Identify which cell holds the provided text, then report its (X, Y) central coordinate. 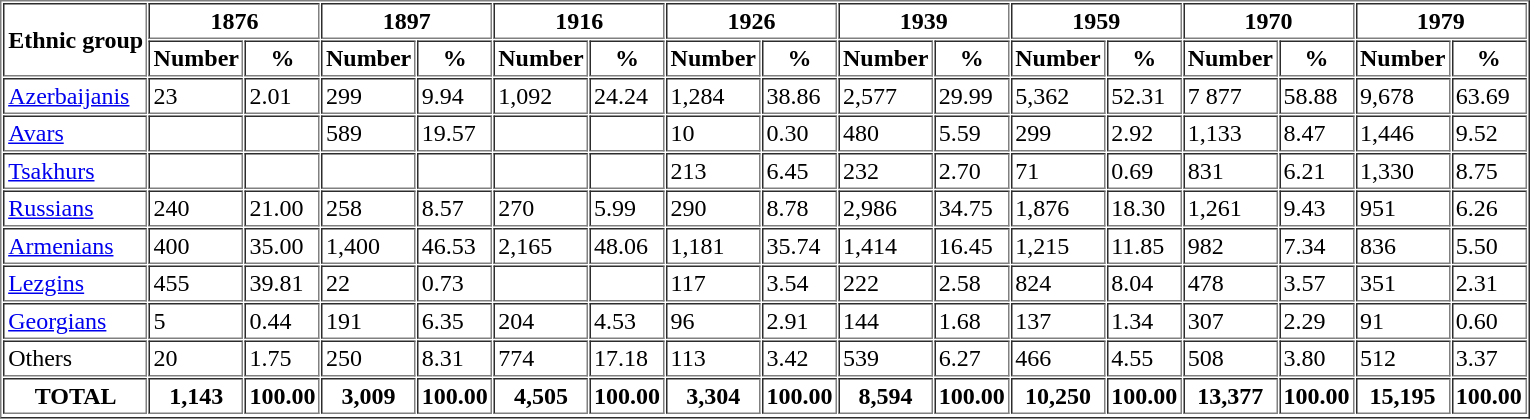
1,876 (1058, 208)
213 (713, 171)
2.29 (1316, 321)
9.52 (1488, 134)
10,250 (1058, 396)
113 (713, 358)
34.75 (972, 208)
1,143 (196, 396)
508 (1230, 358)
836 (1402, 246)
18.30 (1144, 208)
2.91 (800, 321)
21.00 (282, 208)
1876 (234, 21)
Lezgins (76, 284)
290 (713, 208)
307 (1230, 321)
8.57 (454, 208)
2.31 (1488, 284)
6.27 (972, 358)
3.54 (800, 284)
1979 (1440, 21)
0.69 (1144, 171)
91 (1402, 321)
455 (196, 284)
351 (1402, 284)
3.37 (1488, 358)
466 (1058, 358)
16.45 (972, 246)
11.85 (1144, 246)
Others (76, 358)
Armenians (76, 246)
39.81 (282, 284)
7.34 (1316, 246)
3.80 (1316, 358)
71 (1058, 171)
232 (885, 171)
250 (368, 358)
1,284 (713, 96)
8.47 (1316, 134)
2,165 (541, 246)
0.30 (800, 134)
1,215 (1058, 246)
1926 (752, 21)
Ethnic group (76, 40)
400 (196, 246)
1,414 (885, 246)
58.88 (1316, 96)
4.55 (1144, 358)
222 (885, 284)
2.92 (1144, 134)
20 (196, 358)
1,181 (713, 246)
2,986 (885, 208)
29.99 (972, 96)
1.34 (1144, 321)
35.00 (282, 246)
204 (541, 321)
0.60 (1488, 321)
5.50 (1488, 246)
Tsakhurs (76, 171)
Avars (76, 134)
240 (196, 208)
2.70 (972, 171)
480 (885, 134)
6.21 (1316, 171)
117 (713, 284)
137 (1058, 321)
8.75 (1488, 171)
539 (885, 358)
24.24 (628, 96)
3,009 (368, 396)
6.45 (800, 171)
270 (541, 208)
3.57 (1316, 284)
1916 (580, 21)
38.86 (800, 96)
4,505 (541, 396)
144 (885, 321)
6.35 (454, 321)
52.31 (1144, 96)
10 (713, 134)
1,133 (1230, 134)
589 (368, 134)
22 (368, 284)
6.26 (1488, 208)
831 (1230, 171)
1,092 (541, 96)
5.99 (628, 208)
258 (368, 208)
15,195 (1402, 396)
9,678 (1402, 96)
48.06 (628, 246)
1,261 (1230, 208)
9.94 (454, 96)
8.04 (1144, 284)
2.58 (972, 284)
824 (1058, 284)
7 877 (1230, 96)
3.42 (800, 358)
96 (713, 321)
1.68 (972, 321)
63.69 (1488, 96)
478 (1230, 284)
1897 (406, 21)
0.44 (282, 321)
0.73 (454, 284)
5.59 (972, 134)
1939 (924, 21)
982 (1230, 246)
1.75 (282, 358)
46.53 (454, 246)
35.74 (800, 246)
774 (541, 358)
19.57 (454, 134)
9.43 (1316, 208)
5 (196, 321)
2,577 (885, 96)
191 (368, 321)
951 (1402, 208)
4.53 (628, 321)
1970 (1268, 21)
512 (1402, 358)
23 (196, 96)
5,362 (1058, 96)
8,594 (885, 396)
8.31 (454, 358)
1,446 (1402, 134)
1,400 (368, 246)
1959 (1096, 21)
1,330 (1402, 171)
3,304 (713, 396)
Russians (76, 208)
13,377 (1230, 396)
8.78 (800, 208)
2.01 (282, 96)
TOTAL (76, 396)
Azerbaijanis (76, 96)
17.18 (628, 358)
Georgians (76, 321)
